Return the [x, y] coordinate for the center point of the cell that contains the specified text.  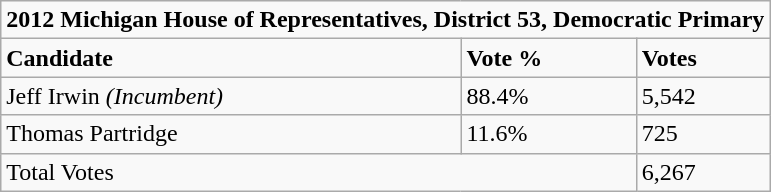
88.4% [548, 96]
11.6% [548, 134]
Jeff Irwin (Incumbent) [231, 96]
Thomas Partridge [231, 134]
Candidate [231, 58]
6,267 [703, 172]
5,542 [703, 96]
2012 Michigan House of Representatives, District 53, Democratic Primary [386, 20]
725 [703, 134]
Total Votes [318, 172]
Vote % [548, 58]
Votes [703, 58]
